Return the (x, y) coordinate for the center point of the cell that contains the specified text.  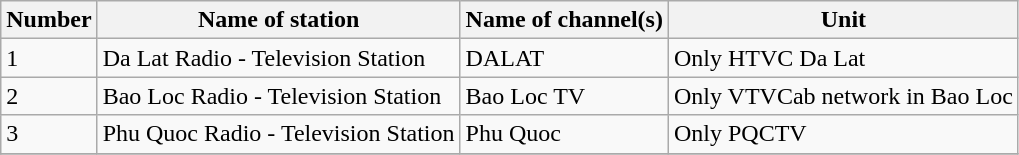
Only HTVC Da Lat (843, 58)
Da Lat Radio - Television Station (278, 58)
Only VTVCab network in Bao Loc (843, 96)
Phu Quoc Radio - Television Station (278, 134)
Unit (843, 20)
Phu Quoc (564, 134)
2 (49, 96)
Name of station (278, 20)
DALAT (564, 58)
Bao Loc TV (564, 96)
3 (49, 134)
Number (49, 20)
Name of channel(s) (564, 20)
1 (49, 58)
Bao Loc Radio - Television Station (278, 96)
Only PQCTV (843, 134)
